For the text-containing cell, return its midpoint in (x, y) coordinate format. 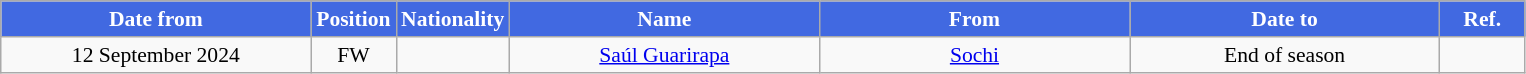
From (974, 19)
Date to (1285, 19)
Position (354, 19)
End of season (1285, 55)
Ref. (1482, 19)
Saúl Guarirapa (664, 55)
FW (354, 55)
Nationality (452, 19)
12 September 2024 (156, 55)
Date from (156, 19)
Sochi (974, 55)
Name (664, 19)
